Search for the cell housing the specified text and yield its [X, Y] center coordinate. 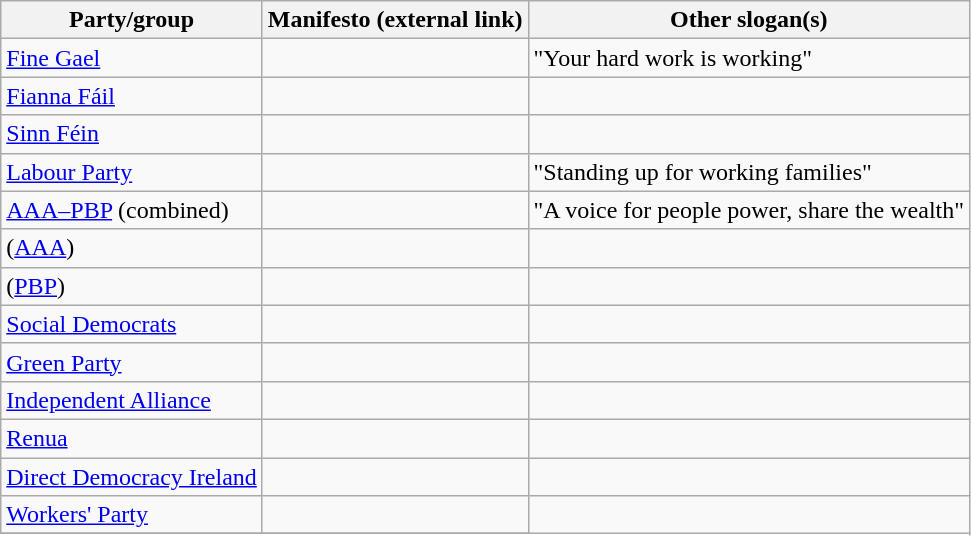
Direct Democracy Ireland [132, 477]
"Standing up for working families" [749, 172]
AAA–PBP (combined) [132, 210]
Green Party [132, 362]
"Your hard work is working" [749, 58]
(PBP) [132, 286]
Workers' Party [132, 515]
Other slogan(s) [749, 20]
"A voice for people power, share the wealth" [749, 210]
Social Democrats [132, 324]
Fianna Fáil [132, 96]
Renua [132, 438]
Sinn Féin [132, 134]
Independent Alliance [132, 400]
Fine Gael [132, 58]
(AAA) [132, 248]
Party/group [132, 20]
Manifesto (external link) [395, 20]
Labour Party [132, 172]
